Return (x, y) of the center of cell containing provided text 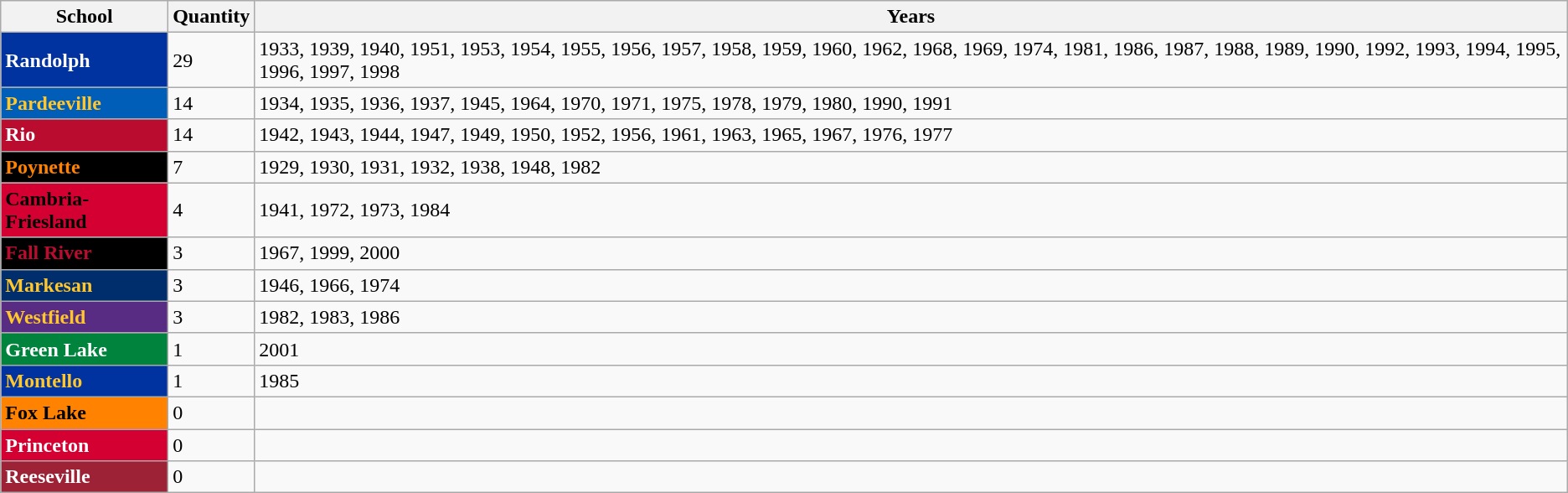
Reeseville (85, 477)
1929, 1930, 1931, 1932, 1938, 1948, 1982 (911, 167)
Pardeeville (85, 103)
Rio (85, 135)
Green Lake (85, 349)
School (85, 17)
1941, 1972, 1973, 1984 (911, 210)
1934, 1935, 1936, 1937, 1945, 1964, 1970, 1971, 1975, 1978, 1979, 1980, 1990, 1991 (911, 103)
Westfield (85, 317)
7 (211, 167)
1967, 1999, 2000 (911, 253)
Fox Lake (85, 413)
Quantity (211, 17)
Montello (85, 381)
29 (211, 60)
Cambria-Friesland (85, 210)
Randolph (85, 60)
Years (911, 17)
4 (211, 210)
1942, 1943, 1944, 1947, 1949, 1950, 1952, 1956, 1961, 1963, 1965, 1967, 1976, 1977 (911, 135)
2001 (911, 349)
1946, 1966, 1974 (911, 285)
Poynette (85, 167)
Princeton (85, 445)
1982, 1983, 1986 (911, 317)
1985 (911, 381)
Fall River (85, 253)
Markesan (85, 285)
